Find where the given text appears and provide that cell's center as [X, Y] coordinate. 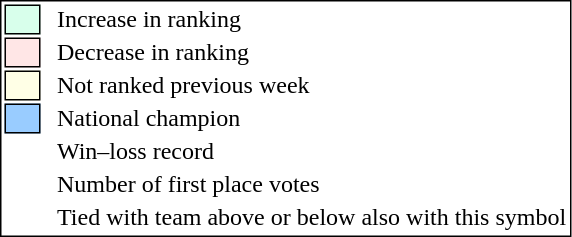
Decrease in ranking [312, 53]
Increase in ranking [312, 19]
Tied with team above or below also with this symbol [312, 217]
National champion [312, 119]
Win–loss record [312, 151]
Not ranked previous week [312, 85]
Number of first place votes [312, 185]
